Find where the given text appears and provide that cell's center as [x, y] coordinate. 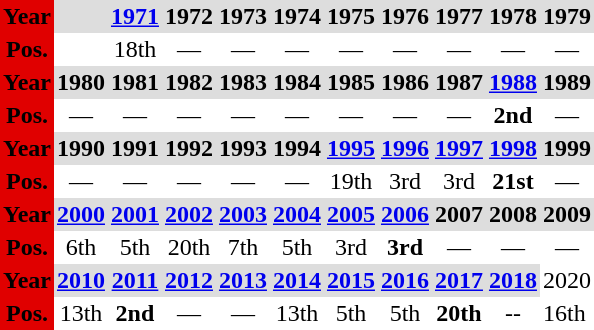
2013 [243, 280]
1977 [459, 16]
2009 [567, 214]
1984 [297, 82]
1978 [513, 16]
2018 [513, 280]
1975 [351, 16]
7th [243, 248]
1986 [405, 82]
21st [513, 182]
1996 [405, 148]
2000 [81, 214]
1983 [243, 82]
2014 [297, 280]
18th [135, 50]
1995 [351, 148]
1999 [567, 148]
-- [513, 314]
1981 [135, 82]
1993 [243, 148]
2020 [567, 280]
1990 [81, 148]
1973 [243, 16]
1985 [351, 82]
1972 [189, 16]
2008 [513, 214]
2017 [459, 280]
1979 [567, 16]
1991 [135, 148]
1982 [189, 82]
2012 [189, 280]
2015 [351, 280]
1987 [459, 82]
1974 [297, 16]
16th [567, 314]
6th [81, 248]
2002 [189, 214]
2010 [81, 280]
2001 [135, 214]
1971 [135, 16]
2006 [405, 214]
2003 [243, 214]
1988 [513, 82]
1989 [567, 82]
1980 [81, 82]
2011 [135, 280]
1997 [459, 148]
19th [351, 182]
1976 [405, 16]
1992 [189, 148]
1998 [513, 148]
2005 [351, 214]
2004 [297, 214]
2007 [459, 214]
1994 [297, 148]
2016 [405, 280]
